Locate the cell with the specified text and output its (X, Y) center coordinate. 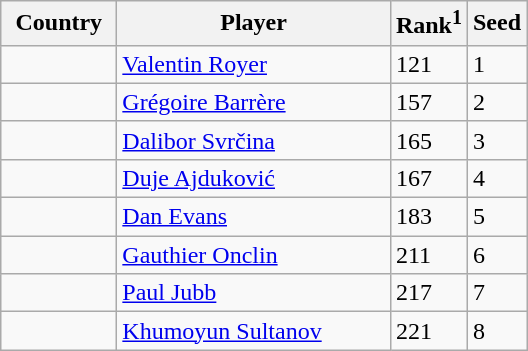
7 (496, 293)
Gauthier Onclin (254, 255)
Rank1 (428, 24)
Duje Ajduković (254, 178)
121 (428, 64)
221 (428, 331)
4 (496, 178)
3 (496, 140)
211 (428, 255)
Seed (496, 24)
Paul Jubb (254, 293)
Grégoire Barrère (254, 102)
2 (496, 102)
217 (428, 293)
Dalibor Svrčina (254, 140)
Player (254, 24)
1 (496, 64)
8 (496, 331)
165 (428, 140)
Khumoyun Sultanov (254, 331)
Dan Evans (254, 217)
Country (59, 24)
5 (496, 217)
167 (428, 178)
183 (428, 217)
157 (428, 102)
6 (496, 255)
Valentin Royer (254, 64)
